Detect which cell encompasses the target text, then output its [x, y] center coordinate. 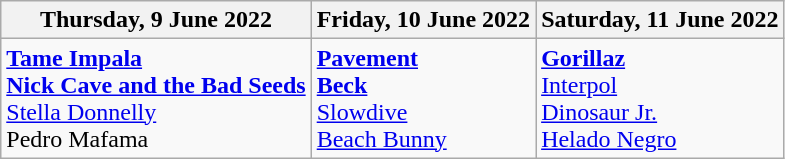
Thursday, 9 June 2022 [156, 20]
Friday, 10 June 2022 [423, 20]
PavementBeckSlowdiveBeach Bunny [423, 98]
Saturday, 11 June 2022 [660, 20]
GorillazInterpolDinosaur Jr.Helado Negro [660, 98]
Tame ImpalaNick Cave and the Bad SeedsStella DonnellyPedro Mafama [156, 98]
